Identify which cell holds the provided text, then report its (X, Y) central coordinate. 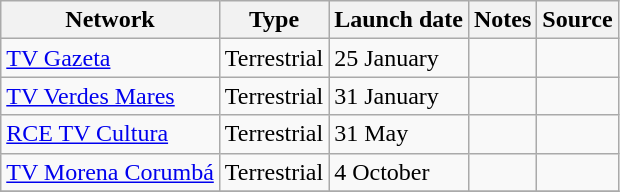
Type (274, 20)
TV Gazeta (110, 58)
TV Verdes Mares (110, 96)
RCE TV Cultura (110, 134)
4 October (399, 172)
Notes (502, 20)
Launch date (399, 20)
25 January (399, 58)
Source (578, 20)
Network (110, 20)
TV Morena Corumbá (110, 172)
31 May (399, 134)
31 January (399, 96)
